Find where the given text appears and provide that cell's center as [X, Y] coordinate. 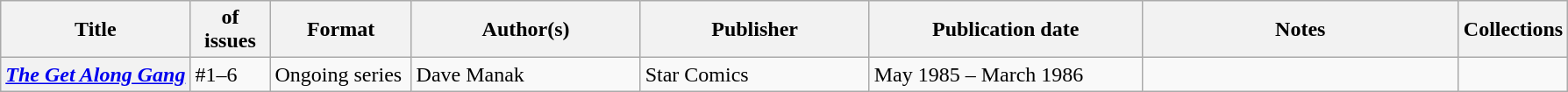
May 1985 – March 1986 [1005, 74]
Collections [1513, 30]
Ongoing series [340, 74]
Publication date [1005, 30]
Format [340, 30]
#1–6 [230, 74]
Publisher [754, 30]
of issues [230, 30]
Notes [1300, 30]
The Get Along Gang [96, 74]
Title [96, 30]
Author(s) [526, 30]
Dave Manak [526, 74]
Star Comics [754, 74]
